Scan for the cell matching the given text and deliver its [x, y] coordinate at center. 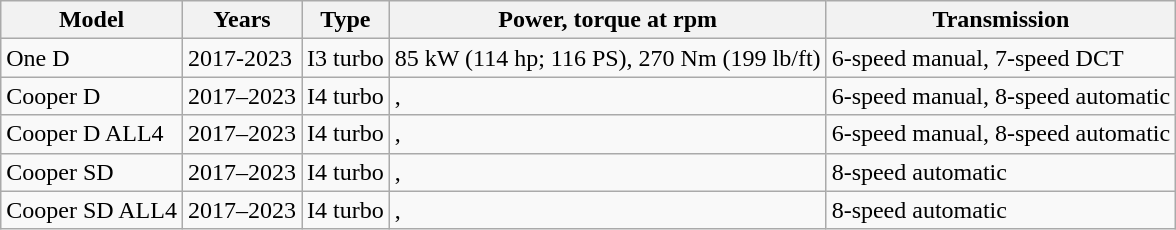
Cooper SD ALL4 [92, 210]
Cooper D ALL4 [92, 134]
Cooper D [92, 96]
One D [92, 58]
Power, torque at rpm [608, 20]
Model [92, 20]
Transmission [1001, 20]
Type [346, 20]
6-speed manual, 7-speed DCT [1001, 58]
Years [242, 20]
2017-2023 [242, 58]
85 kW (114 hp; 116 PS), 270 Nm (199 lb/ft) [608, 58]
Cooper SD [92, 172]
I3 turbo [346, 58]
